Detect which cell encompasses the target text, then output its [X, Y] center coordinate. 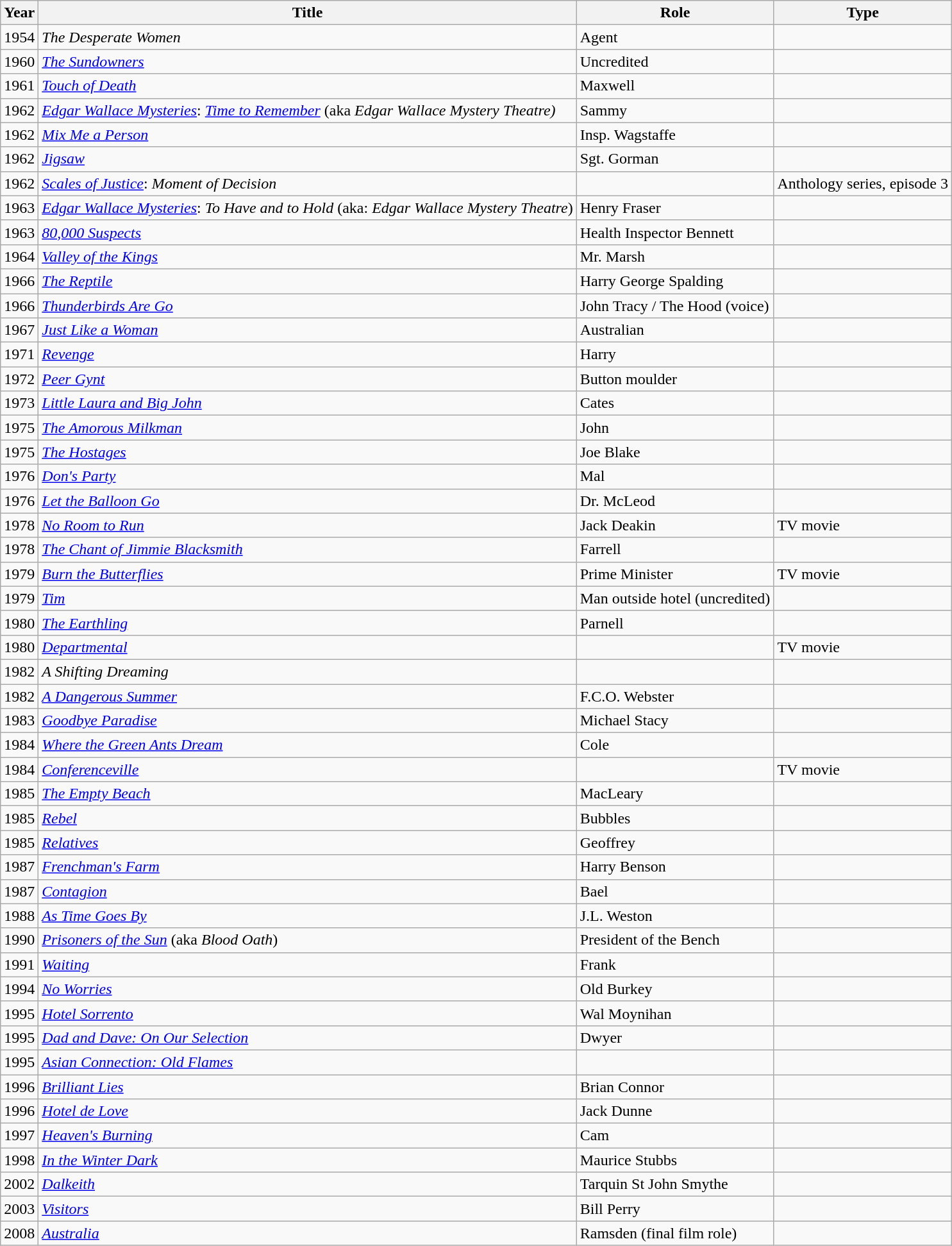
Wal Moynihan [675, 1013]
Harry [675, 355]
Prisoners of the Sun (aka Blood Oath) [308, 940]
The Sundowners [308, 62]
Agent [675, 37]
Scales of Justice: Moment of Decision [308, 183]
Year [19, 13]
1964 [19, 257]
Dalkeith [308, 1184]
No Worries [308, 989]
Maurice Stubbs [675, 1160]
Australia [308, 1233]
Just Like a Woman [308, 330]
Heaven's Burning [308, 1136]
Hotel de Love [308, 1111]
1983 [19, 721]
Uncredited [675, 62]
1972 [19, 379]
Where the Green Ants Dream [308, 745]
Harry Benson [675, 867]
Henry Fraser [675, 208]
Waiting [308, 964]
Michael Stacy [675, 721]
The Reptile [308, 281]
Harry George Spalding [675, 281]
Cole [675, 745]
1967 [19, 330]
As Time Goes By [308, 916]
1988 [19, 916]
Brilliant Lies [308, 1087]
In the Winter Dark [308, 1160]
Maxwell [675, 86]
Visitors [308, 1209]
Old Burkey [675, 989]
John Tracy / The Hood (voice) [675, 306]
1990 [19, 940]
Type [863, 13]
Relatives [308, 843]
1997 [19, 1136]
Rebel [308, 818]
1961 [19, 86]
Dr. McLeod [675, 501]
Tarquin St John Smythe [675, 1184]
The Empty Beach [308, 794]
2003 [19, 1209]
Title [308, 13]
Australian [675, 330]
Bael [675, 891]
1994 [19, 989]
Sgt. Gorman [675, 159]
Valley of the Kings [308, 257]
J.L. Weston [675, 916]
Asian Connection: Old Flames [308, 1062]
Cam [675, 1136]
The Desperate Women [308, 37]
Jack Deakin [675, 525]
A Shifting Dreaming [308, 671]
Sammy [675, 110]
Geoffrey [675, 843]
Dwyer [675, 1038]
Health Inspector Bennett [675, 232]
Joe Blake [675, 452]
Thunderbirds Are Go [308, 306]
1973 [19, 403]
Prime Minister [675, 574]
1954 [19, 37]
Anthology series, episode 3 [863, 183]
Brian Connor [675, 1087]
Parnell [675, 623]
Insp. Wagstaffe [675, 135]
Dad and Dave: On Our Selection [308, 1038]
No Room to Run [308, 525]
Contagion [308, 891]
2008 [19, 1233]
The Chant of Jimmie Blacksmith [308, 550]
Mix Me a Person [308, 135]
Farrell [675, 550]
1991 [19, 964]
Revenge [308, 355]
Peer Gynt [308, 379]
Bubbles [675, 818]
80,000 Suspects [308, 232]
John [675, 428]
Bill Perry [675, 1209]
MacLeary [675, 794]
Cates [675, 403]
Jigsaw [308, 159]
Tim [308, 598]
1971 [19, 355]
Jack Dunne [675, 1111]
Role [675, 13]
1998 [19, 1160]
The Amorous Milkman [308, 428]
Burn the Butterflies [308, 574]
A Dangerous Summer [308, 696]
Touch of Death [308, 86]
The Earthling [308, 623]
Edgar Wallace Mysteries: Time to Remember (aka Edgar Wallace Mystery Theatre) [308, 110]
Frank [675, 964]
Ramsden (final film role) [675, 1233]
Edgar Wallace Mysteries: To Have and to Hold (aka: Edgar Wallace Mystery Theatre) [308, 208]
Mal [675, 476]
2002 [19, 1184]
Departmental [308, 647]
Button moulder [675, 379]
Mr. Marsh [675, 257]
Man outside hotel (uncredited) [675, 598]
F.C.O. Webster [675, 696]
Let the Balloon Go [308, 501]
President of the Bench [675, 940]
Little Laura and Big John [308, 403]
Frenchman's Farm [308, 867]
The Hostages [308, 452]
Conferenceville [308, 770]
Hotel Sorrento [308, 1013]
Goodbye Paradise [308, 721]
1960 [19, 62]
Don's Party [308, 476]
